Determine the [x, y] coordinate at the center of the cell enclosing the given text.  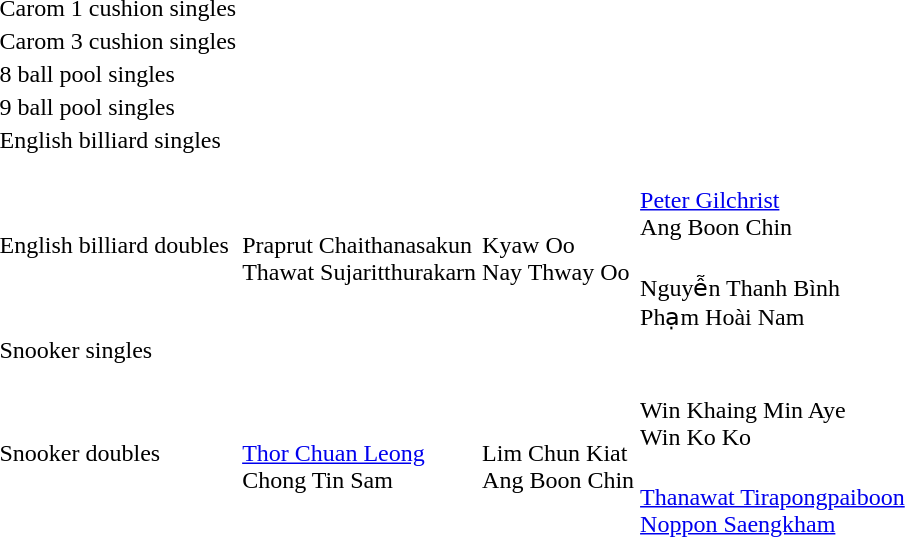
Praprut ChaithanasakunThawat Sujaritthurakarn [360, 245]
Kyaw OoNay Thway Oo [558, 245]
